Determine the (X, Y) coordinate at the center of the cell enclosing the given text.  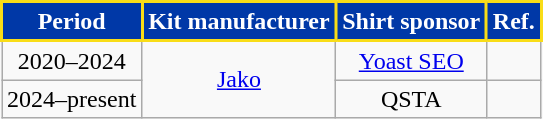
QSTA (412, 99)
2020–2024 (72, 60)
Yoast SEO (412, 60)
Jako (239, 80)
2024–present (72, 99)
Shirt sponsor (412, 22)
Period (72, 22)
Kit manufacturer (239, 22)
Ref. (514, 22)
